For the text-containing cell, return its midpoint in (x, y) coordinate format. 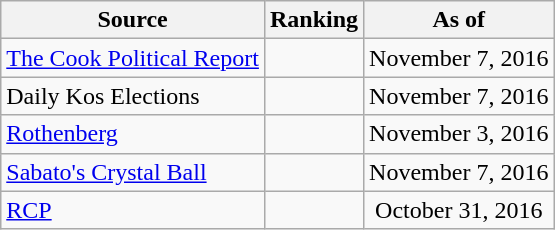
October 31, 2016 (459, 210)
Rothenberg (133, 134)
The Cook Political Report (133, 58)
November 3, 2016 (459, 134)
Source (133, 20)
As of (459, 20)
Ranking (314, 20)
RCP (133, 210)
Daily Kos Elections (133, 96)
Sabato's Crystal Ball (133, 172)
